Locate the cell with the specified text and output its (x, y) center coordinate. 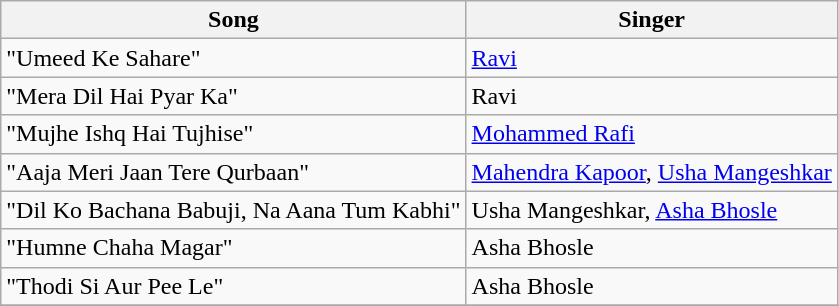
"Humne Chaha Magar" (234, 248)
Singer (652, 20)
Song (234, 20)
Mohammed Rafi (652, 134)
"Umeed Ke Sahare" (234, 58)
Usha Mangeshkar, Asha Bhosle (652, 210)
"Thodi Si Aur Pee Le" (234, 286)
"Dil Ko Bachana Babuji, Na Aana Tum Kabhi" (234, 210)
"Mujhe Ishq Hai Tujhise" (234, 134)
"Mera Dil Hai Pyar Ka" (234, 96)
"Aaja Meri Jaan Tere Qurbaan" (234, 172)
Mahendra Kapoor, Usha Mangeshkar (652, 172)
